Locate the cell with the specified text and output its [x, y] center coordinate. 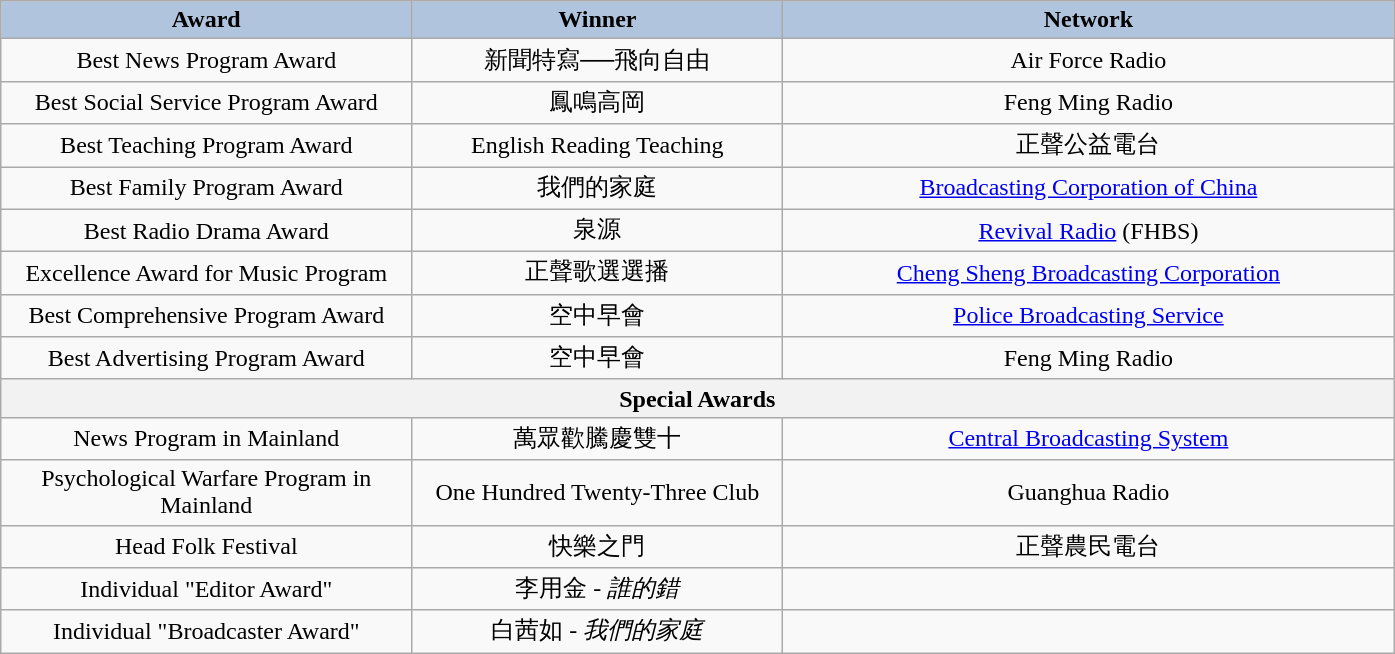
我們的家庭 [598, 188]
白茜如 - 我們的家庭 [598, 632]
Individual "Broadcaster Award" [206, 632]
Broadcasting Corporation of China [1088, 188]
One Hundred Twenty-Three Club [598, 492]
正聲農民電台 [1088, 546]
快樂之門 [598, 546]
正聲公益電台 [1088, 146]
Best Comprehensive Program Award [206, 316]
Guanghua Radio [1088, 492]
Central Broadcasting System [1088, 438]
Psychological Warfare Program in Mainland [206, 492]
鳳鳴高岡 [598, 102]
Best News Program Award [206, 60]
Head Folk Festival [206, 546]
新聞特寫──飛向自由 [598, 60]
Best Social Service Program Award [206, 102]
泉源 [598, 230]
Award [206, 20]
Best Teaching Program Award [206, 146]
News Program in Mainland [206, 438]
萬眾歡騰慶雙十 [598, 438]
李用金 - 誰的錯 [598, 590]
English Reading Teaching [598, 146]
Best Family Program Award [206, 188]
Police Broadcasting Service [1088, 316]
Network [1088, 20]
Air Force Radio [1088, 60]
Revival Radio (FHBS) [1088, 230]
Best Radio Drama Award [206, 230]
正聲歌選選播 [598, 274]
Best Advertising Program Award [206, 358]
Excellence Award for Music Program [206, 274]
Winner [598, 20]
Cheng Sheng Broadcasting Corporation [1088, 274]
Special Awards [698, 398]
Individual "Editor Award" [206, 590]
